For the text-containing cell, return its midpoint in [x, y] coordinate format. 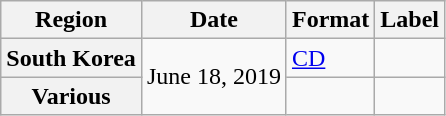
CD [330, 58]
Region [72, 20]
Format [330, 20]
June 18, 2019 [214, 77]
Label [410, 20]
South Korea [72, 58]
Date [214, 20]
Various [72, 96]
